Pinpoint the cell where the given text exists, returning its [x, y] midpoint coordinate. 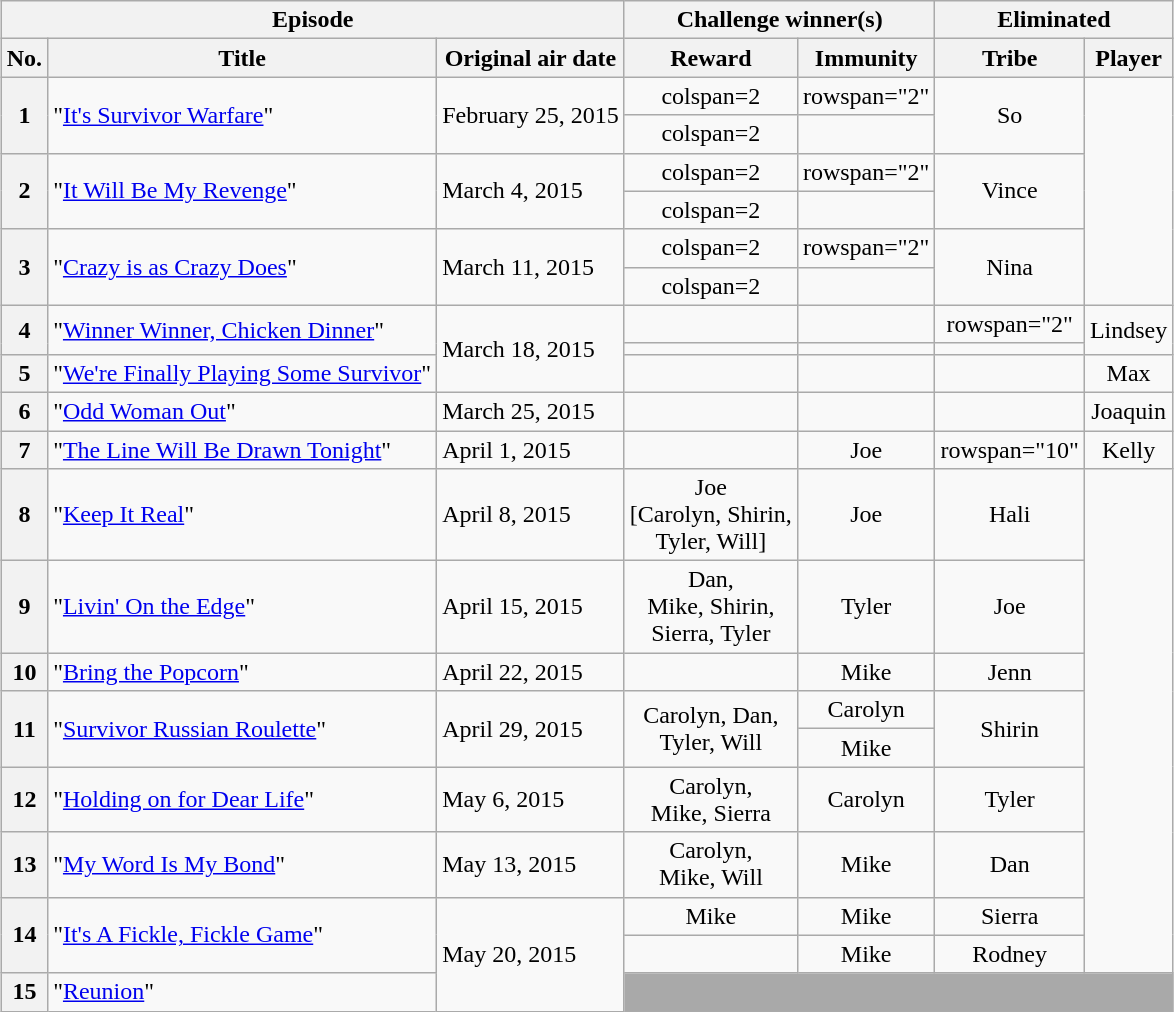
Dan [1010, 864]
"Winner Winner, Chicken Dinner" [242, 330]
2 [24, 191]
Jenn [1010, 672]
Eliminated [1054, 20]
Reward [710, 58]
"Livin' On the Edge" [242, 607]
Lindsey [1128, 330]
"It Will Be My Revenge" [242, 191]
Challenge winner(s) [780, 20]
Kelly [1128, 449]
5 [24, 373]
April 1, 2015 [531, 449]
Tribe [1010, 58]
"Holding on for Dear Life" [242, 800]
"The Line Will Be Drawn Tonight" [242, 449]
Sierra [1010, 916]
1 [24, 115]
Carolyn,Mike, Will [710, 864]
Immunity [866, 58]
April 8, 2015 [531, 515]
Shirin [1010, 729]
No. [24, 58]
"Bring the Popcorn" [242, 672]
April 22, 2015 [531, 672]
"It's A Fickle, Fickle Game" [242, 935]
rowspan="10" [1010, 449]
4 [24, 330]
"Keep It Real" [242, 515]
12 [24, 800]
"Reunion" [242, 992]
Joaquin [1128, 411]
April 29, 2015 [531, 729]
3 [24, 267]
Hali [1010, 515]
9 [24, 607]
February 25, 2015 [531, 115]
Joe[Carolyn, Shirin,Tyler, Will] [710, 515]
May 20, 2015 [531, 954]
Carolyn, Dan,Tyler, Will [710, 729]
Rodney [1010, 954]
11 [24, 729]
March 25, 2015 [531, 411]
14 [24, 935]
Dan,Mike, Shirin,Sierra, Tyler [710, 607]
So [1010, 115]
13 [24, 864]
"It's Survivor Warfare" [242, 115]
Player [1128, 58]
"We're Finally Playing Some Survivor" [242, 373]
May 6, 2015 [531, 800]
Vince [1010, 191]
March 18, 2015 [531, 348]
"My Word Is My Bond" [242, 864]
"Odd Woman Out" [242, 411]
May 13, 2015 [531, 864]
10 [24, 672]
Nina [1010, 267]
6 [24, 411]
Title [242, 58]
Original air date [531, 58]
March 11, 2015 [531, 267]
April 15, 2015 [531, 607]
7 [24, 449]
"Survivor Russian Roulette" [242, 729]
"Crazy is as Crazy Does" [242, 267]
8 [24, 515]
Episode [312, 20]
March 4, 2015 [531, 191]
15 [24, 992]
Max [1128, 373]
Carolyn,Mike, Sierra [710, 800]
